Detect which cell encompasses the target text, then output its (x, y) center coordinate. 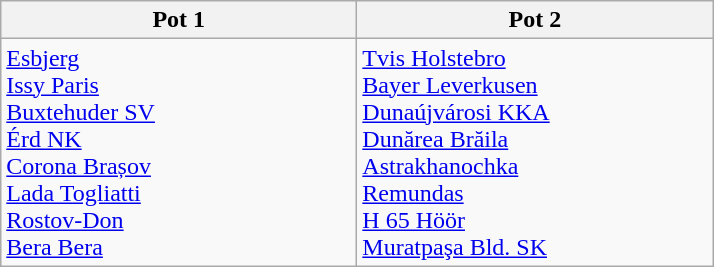
Tvis Holstebro Bayer Leverkusen Dunaújvárosi KKA Dunărea Brăila Astrakhanochka Remundas H 65 Höör Muratpaşa Bld. SK (535, 152)
Pot 2 (535, 20)
Pot 1 (179, 20)
Esbjerg Issy Paris Buxtehuder SV Érd NK Corona Brașov Lada Togliatti Rostov-Don Bera Bera (179, 152)
